Return (X, Y) of the center of cell containing provided text 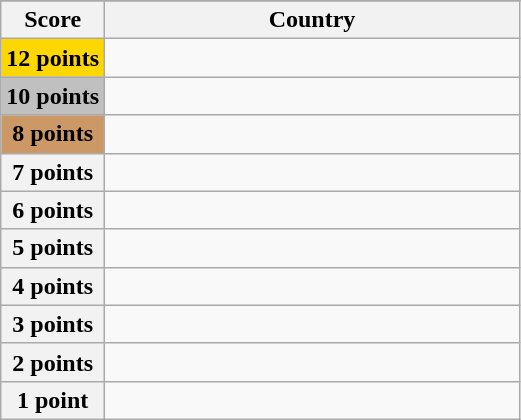
Score (53, 20)
3 points (53, 324)
8 points (53, 134)
10 points (53, 96)
5 points (53, 248)
2 points (53, 362)
4 points (53, 286)
6 points (53, 210)
1 point (53, 400)
Country (312, 20)
7 points (53, 172)
12 points (53, 58)
